Output the [x, y] coordinate of the center of the cell containing the given text.  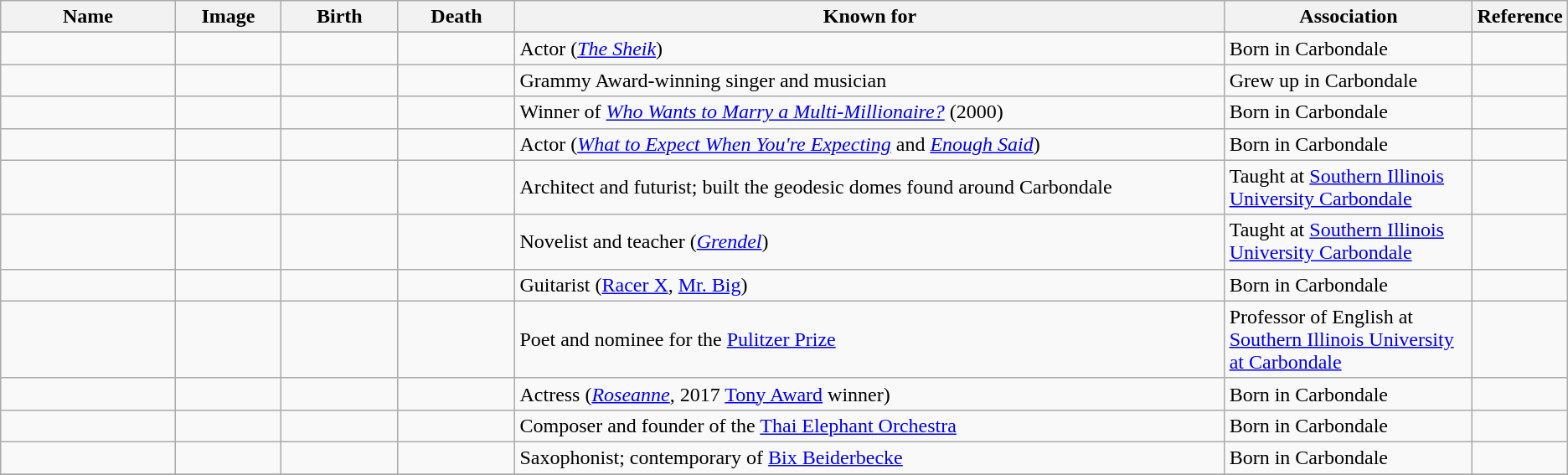
Association [1349, 17]
Actor (What to Expect When You're Expecting and Enough Said) [869, 144]
Saxophonist; contemporary of Bix Beiderbecke [869, 457]
Grammy Award-winning singer and musician [869, 80]
Grew up in Carbondale [1349, 80]
Actress (Roseanne, 2017 Tony Award winner) [869, 394]
Professor of English at Southern Illinois University at Carbondale [1349, 339]
Reference [1519, 17]
Architect and futurist; built the geodesic domes found around Carbondale [869, 188]
Poet and nominee for the Pulitzer Prize [869, 339]
Name [89, 17]
Birth [340, 17]
Composer and founder of the Thai Elephant Orchestra [869, 426]
Actor (The Sheik) [869, 49]
Guitarist (Racer X, Mr. Big) [869, 285]
Death [456, 17]
Image [228, 17]
Known for [869, 17]
Novelist and teacher (Grendel) [869, 241]
Winner of Who Wants to Marry a Multi-Millionaire? (2000) [869, 112]
